Extract the (X, Y) coordinate from the center of the cell holding the provided text.  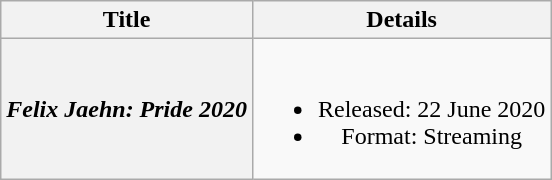
Felix Jaehn: Pride 2020 (127, 109)
Details (401, 20)
Released: 22 June 2020Format: Streaming (401, 109)
Title (127, 20)
